For the text-containing cell, return its midpoint in [x, y] coordinate format. 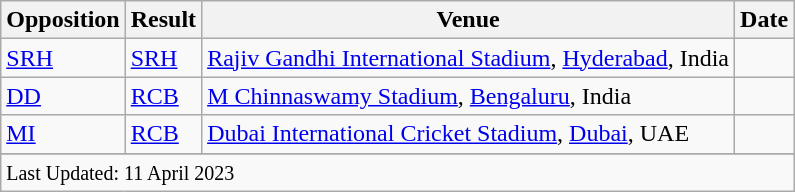
Opposition [63, 20]
Last Updated: 11 April 2023 [398, 172]
Rajiv Gandhi International Stadium, Hyderabad, India [468, 58]
Date [764, 20]
Venue [468, 20]
Result [163, 20]
Dubai International Cricket Stadium, Dubai, UAE [468, 134]
DD [63, 96]
MI [63, 134]
M Chinnaswamy Stadium, Bengaluru, India [468, 96]
